Return (x, y) of the center of cell containing provided text 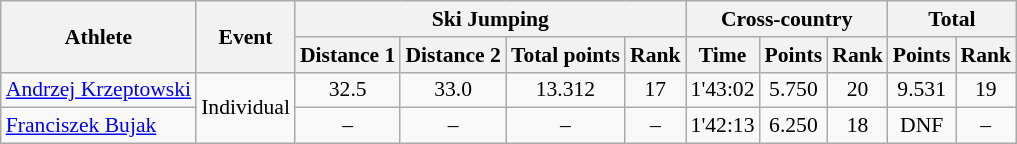
Athlete (98, 36)
5.750 (794, 90)
32.5 (348, 90)
Franciszek Bujak (98, 126)
Cross-country (787, 19)
17 (656, 90)
DNF (922, 126)
20 (858, 90)
Total points (566, 55)
9.531 (922, 90)
Distance 1 (348, 55)
Total (952, 19)
Ski Jumping (490, 19)
Individual (246, 108)
33.0 (452, 90)
1'43:02 (723, 90)
13.312 (566, 90)
Distance 2 (452, 55)
1'42:13 (723, 126)
Andrzej Krzeptowski (98, 90)
19 (986, 90)
Event (246, 36)
18 (858, 126)
6.250 (794, 126)
Time (723, 55)
